Return the (x, y) coordinate for the center point of the cell that contains the specified text.  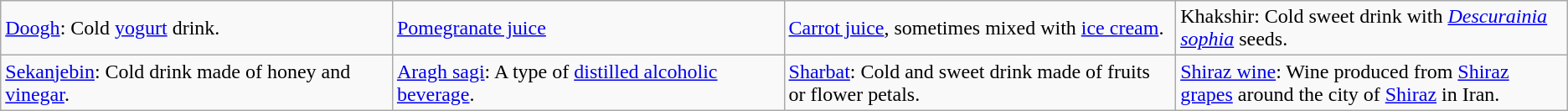
Sekanjebin: Cold drink made of honey and vinegar. (197, 82)
Aragh sagi: A type of distilled alcoholic beverage. (588, 82)
Pomegranate juice (588, 29)
Sharbat: Cold and sweet drink made of fruits or flower petals. (980, 82)
Doogh: Cold yogurt drink. (197, 29)
Carrot juice, sometimes mixed with ice cream. (980, 29)
Shiraz wine: Wine produced from Shiraz grapes around the city of Shiraz in Iran. (1372, 82)
Khakshir: Cold sweet drink with Descurainia sophia seeds. (1372, 29)
